Scan for the cell matching the given text and deliver its (x, y) coordinate at center. 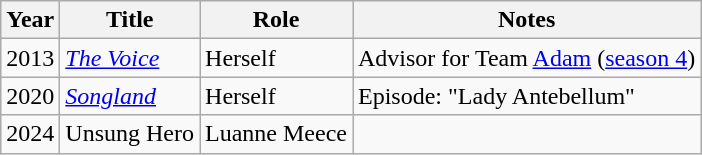
2020 (30, 96)
Year (30, 20)
Title (130, 20)
2013 (30, 58)
Luanne Meece (276, 134)
Advisor for Team Adam (season 4) (526, 58)
The Voice (130, 58)
Episode: "Lady Antebellum" (526, 96)
Role (276, 20)
2024 (30, 134)
Unsung Hero (130, 134)
Notes (526, 20)
Songland (130, 96)
